From the cell containing the given text, extract its center point as (X, Y) coordinate. 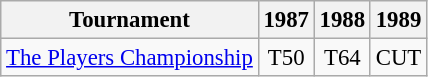
Tournament (130, 20)
CUT (398, 58)
1988 (342, 20)
1989 (398, 20)
T50 (286, 58)
The Players Championship (130, 58)
T64 (342, 58)
1987 (286, 20)
